Pinpoint the cell where the given text exists, returning its [X, Y] midpoint coordinate. 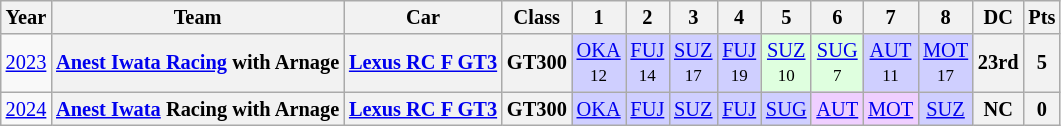
DC [998, 17]
0 [1042, 109]
MOT [890, 109]
SUZ10 [786, 63]
Class [537, 17]
MOT17 [946, 63]
4 [739, 17]
AUT [837, 109]
SUG7 [837, 63]
2 [648, 17]
OKA12 [599, 63]
SUG [786, 109]
SUZ17 [693, 63]
8 [946, 17]
23rd [998, 63]
2023 [26, 63]
7 [890, 17]
AUT11 [890, 63]
Car [423, 17]
OKA [599, 109]
2024 [26, 109]
Year [26, 17]
Team [198, 17]
1 [599, 17]
FUJ14 [648, 63]
6 [837, 17]
NC [998, 109]
Pts [1042, 17]
3 [693, 17]
FUJ19 [739, 63]
